Return the (x, y) coordinate for the center point of the cell that contains the specified text.  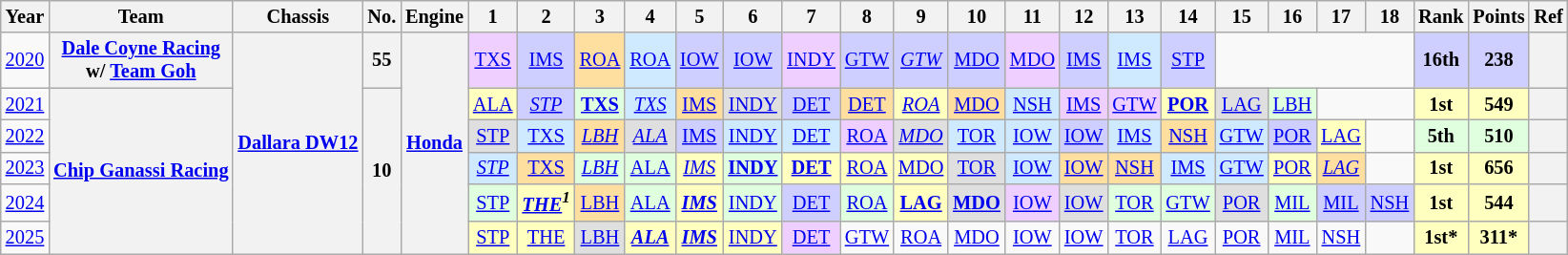
8 (867, 16)
15 (1242, 16)
16th (1440, 60)
9 (921, 16)
11 (1032, 16)
18 (1390, 16)
No. (382, 16)
510 (1498, 136)
6 (753, 16)
Team (141, 16)
1st* (1440, 238)
549 (1498, 104)
7 (811, 16)
3 (601, 16)
Dale Coyne Racingw/ Team Goh (141, 60)
13 (1134, 16)
2 (547, 16)
Ref (1548, 16)
Points (1498, 16)
2025 (25, 238)
14 (1188, 16)
Honda (435, 143)
2023 (25, 168)
2022 (25, 136)
1 (493, 16)
THE (547, 238)
THE1 (547, 202)
Chassis (298, 16)
Dallara DW12 (298, 143)
238 (1498, 60)
Chip Ganassi Racing (141, 171)
2021 (25, 104)
12 (1083, 16)
17 (1341, 16)
Engine (435, 16)
544 (1498, 202)
2020 (25, 60)
55 (382, 60)
Year (25, 16)
5th (1440, 136)
16 (1292, 16)
Rank (1440, 16)
4 (650, 16)
311* (1498, 238)
5 (699, 16)
2024 (25, 202)
656 (1498, 168)
